Search for the cell housing the specified text and yield its (X, Y) center coordinate. 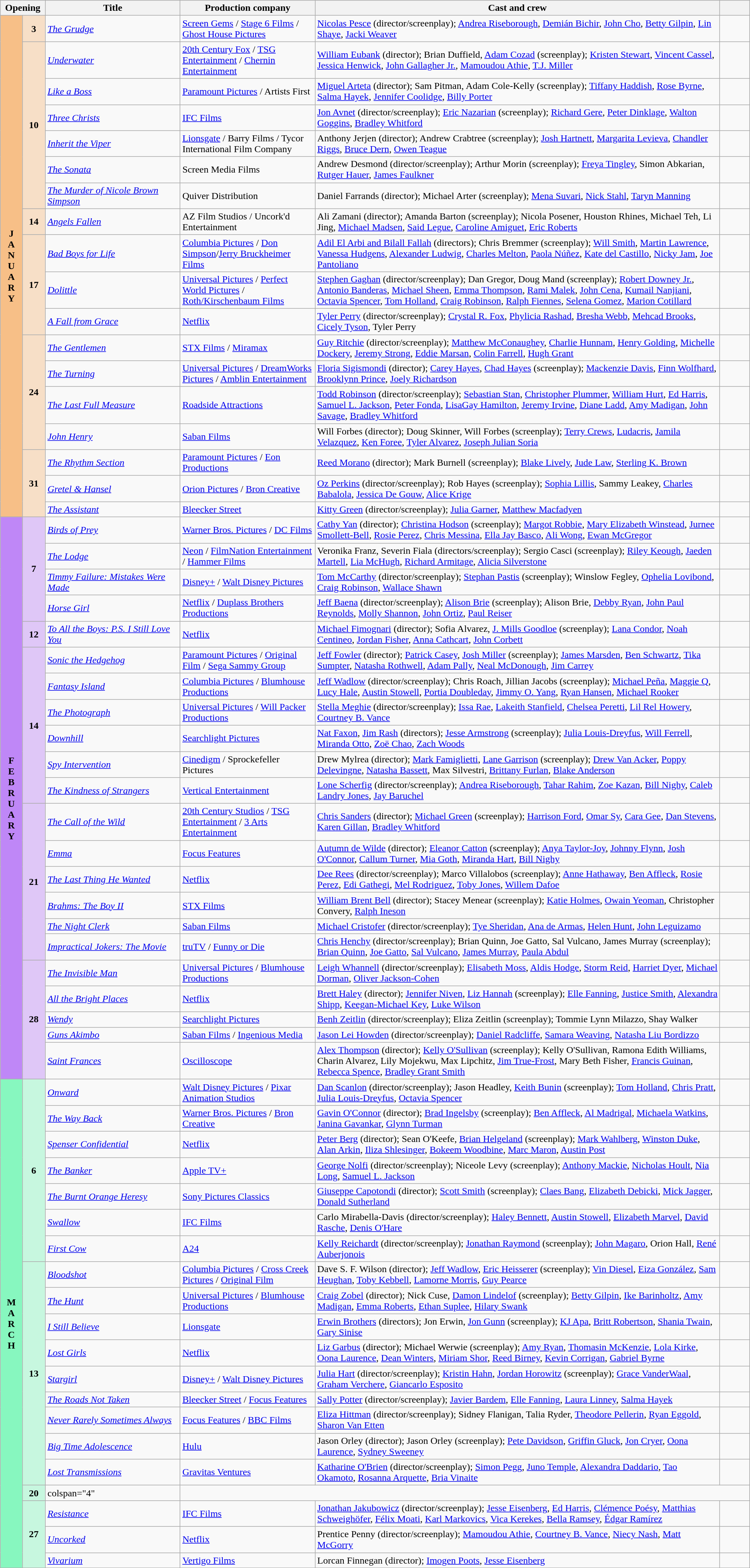
Focus Features / BBC Films (248, 1420)
24 (34, 392)
Big Time Adolescence (113, 1446)
STX Films / Miramax (248, 348)
The Lodge (113, 556)
3 (34, 29)
The Invisible Man (113, 973)
All the Bright Places (113, 999)
Screen Media Films (248, 170)
Columbia Pictures / Don Simpson/Jerry Bruckheimer Films (248, 253)
Kelly Reichardt (director/screenplay); Jonathan Raymond (screenplay); John Magaro, Orion Hall, René Auberjonois (517, 1248)
Angels Fallen (113, 222)
20th Century Studios / TSG Entertainment / 3 Arts Entertainment (248, 822)
Roadside Attractions (248, 405)
Paramount Pictures / Artists First (248, 91)
Floria Sigismondi (director); Carey Hayes, Chad Hayes (screenplay); Mackenzie Davis, Finn Wolfhard, Brooklynn Prince, Joely Richardson (517, 374)
20th Century Fox / TSG Entertainment / Chernin Entertainment (248, 60)
Production company (248, 8)
Bad Boys for Life (113, 253)
The Hunt (113, 1301)
Lorcan Finnegan (director); Imogen Poots, Jesse Eisenberg (517, 1560)
10 (34, 125)
Wendy (113, 1019)
John Henry (113, 436)
First Cow (113, 1248)
Uncorked (113, 1539)
Julia Hart (director/screenplay); Kristin Hahn, Jordan Horowitz (screenplay); Grace VanderWaal, Graham Verchere, Giancarlo Esposito (517, 1379)
Chris Sanders (director); Michael Green (screenplay); Harrison Ford, Omar Sy, Cara Gee, Dan Stevens, Karen Gillan, Bradley Whitford (517, 822)
Warner Bros. Pictures / Bron Creative (248, 1118)
A Fall from Grace (113, 321)
Jason Orley (director); Jason Orley (screenplay); Pete Davidson, Griffin Gluck, Jon Cryer, Oona Laurence, Sydney Sweeney (517, 1446)
Guns Akimbo (113, 1035)
Tom McCarthy (director/screenplay); Stephan Pastis (screenplay); Winslow Fegley, Ophelia Lovibond, Craig Robinson, Wallace Shawn (517, 582)
Bloodshot (113, 1275)
Universal Pictures / DreamWorks Pictures / Amblin Entertainment (248, 374)
Timmy Failure: Mistakes Were Made (113, 582)
The Grudge (113, 29)
Sony Pictures Classics (248, 1196)
FEBRUARY (11, 798)
Resistance (113, 1514)
MARCH (11, 1323)
12 (34, 634)
Carlo Mirabella-Davis (director/screenplay); Haley Bennett, Austin Stowell, Elizabeth Marvel, David Rasche, Denis O'Hare (517, 1223)
Stella Meghie (director/screenplay); Issa Rae, Lakeith Stanfield, Chelsea Peretti, Lil Rel Howery, Courtney B. Vance (517, 712)
George Nolfi (director/screenplay); Niceole Levy (screenplay); Anthony Mackie, Nicholas Hoult, Nia Long, Samuel L. Jackson (517, 1170)
The Assistant (113, 509)
The Roads Not Taken (113, 1399)
Hulu (248, 1446)
The Photograph (113, 712)
Jon Avnet (director/screenplay); Eric Nazarian (screenplay); Richard Gere, Peter Dinklage, Walton Goggins, Bradley Whitford (517, 118)
Lost Girls (113, 1353)
Focus Features (248, 854)
Dan Scanlon (director/screenplay); Jason Headley, Keith Bunin (screenplay); Tom Holland, Chris Pratt, Julia Louis-Dreyfus, Octavia Spencer (517, 1092)
Giuseppe Capotondi (director); Scott Smith (screenplay); Claes Bang, Elizabeth Debicki, Mick Jagger, Donald Sutherland (517, 1196)
The Way Back (113, 1118)
AZ Film Studios / Uncork'd Entertainment (248, 222)
Paramount Pictures / Eon Productions (248, 463)
Gretel & Hansel (113, 488)
Michael Fimognari (director); Sofia Alvarez, J. Mills Goodloe (screenplay); Lana Condor, Noah Centineo, Jordan Fisher, Anna Cathcart, John Corbett (517, 634)
Anthony Jerjen (director); Andrew Crabtree (screenplay); Josh Hartnett, Margarita Levieva, Chandler Riggs, Bruce Dern, Owen Teague (517, 143)
Vertigo Films (248, 1560)
Reed Morano (director); Mark Burnell (screenplay); Blake Lively, Jude Law, Sterling K. Brown (517, 463)
The Burnt Orange Heresy (113, 1196)
Prentice Penny (director/screenplay); Mamoudou Athie, Courtney B. Vance, Niecy Nash, Matt McGorry (517, 1539)
Miguel Arteta (director); Sam Pitman, Adam Cole-Kelly (screenplay); Tiffany Haddish, Rose Byrne, Salma Hayek, Jennifer Coolidge, Billy Porter (517, 91)
Horse Girl (113, 608)
Jeff Baena (director/screenplay); Alison Brie (screenplay); Alison Brie, Debby Ryan, John Paul Reynolds, Molly Shannon, John Ortiz, Paul Reiser (517, 608)
Underwater (113, 60)
Universal Pictures / Will Packer Productions (248, 712)
JANUARY (11, 266)
Opening (23, 8)
Sonic the Hedgehog (113, 660)
Swallow (113, 1223)
The Gentlemen (113, 348)
Gravitas Ventures (248, 1472)
Fantasy Island (113, 686)
Benh Zeitlin (director/screenplay); Eliza Zeitlin (screenplay); Tommie Lynn Milazzo, Shay Walker (517, 1019)
Jason Lei Howden (director/screenplay); Daniel Radcliffe, Samara Weaving, Natasha Liu Bordizzo (517, 1035)
Andrew Desmond (director/screenplay); Arthur Morin (screenplay); Freya Tingley, Simon Abkarian, Rutger Hauer, James Faulkner (517, 170)
Never Rarely Sometimes Always (113, 1420)
Title (113, 8)
Gavin O'Connor (director); Brad Ingelsby (screenplay); Ben Affleck, Al Madrigal, Michaela Watkins, Janina Gavankar, Glynn Turman (517, 1118)
Three Christs (113, 118)
Oz Perkins (director/screenplay); Rob Hayes (screenplay); Sophia Lillis, Sammy Leakey, Charles Babalola, Jessica De Gouw, Alice Krige (517, 488)
Brahms: The Boy II (113, 906)
The Kindness of Strangers (113, 790)
STX Films (248, 906)
Michael Cristofer (director/screenplay); Tye Sheridan, Ana de Armas, Helen Hunt, John Leguizamo (517, 926)
Columbia Pictures / Blumhouse Productions (248, 686)
Screen Gems / Stage 6 Films / Ghost House Pictures (248, 29)
Lone Scherfig (director/screenplay); Andrea Riseborough, Tahar Rahim, Zoe Kazan, Bill Nighy, Caleb Landry Jones, Jay Baruchel (517, 790)
6 (34, 1170)
Nicolas Pesce (director/screenplay); Andrea Riseborough, Demián Bichir, John Cho, Betty Gilpin, Lin Shaye, Jacki Weaver (517, 29)
Sally Potter (director/screenplay); Javier Bardem, Elle Fanning, Laura Linney, Salma Hayek (517, 1399)
The Banker (113, 1170)
truTV / Funny or Die (248, 947)
Emma (113, 854)
Impractical Jokers: The Movie (113, 947)
colspan="4" (113, 1493)
Spy Intervention (113, 764)
Kitty Green (director/screenplay); Julia Garner, Matthew Macfadyen (517, 509)
Quiver Distribution (248, 195)
Onward (113, 1092)
I Still Believe (113, 1327)
Lionsgate / Barry Films / Tycor International Film Company (248, 143)
The Murder of Nicole Brown Simpson (113, 195)
Inherit the Viper (113, 143)
28 (34, 1019)
31 (34, 483)
Vivarium (113, 1560)
The Rhythm Section (113, 463)
Leigh Whannell (director/screenplay); Elisabeth Moss, Aldis Hodge, Storm Reid, Harriet Dyer, Michael Dorman, Oliver Jackson-Cohen (517, 973)
Cinedigm / Sprockefeller Pictures (248, 764)
Dolittle (113, 290)
Erwin Brothers (directors); Jon Erwin, Jon Gunn (screenplay); KJ Apa, Britt Robertson, Shania Twain, Gary Sinise (517, 1327)
Oscilloscope (248, 1061)
Craig Zobel (director); Nick Cuse, Damon Lindelof (screenplay); Betty Gilpin, Ike Barinholtz, Amy Madigan, Emma Roberts, Ethan Suplee, Hilary Swank (517, 1301)
Columbia Pictures / Cross Creek Pictures / Original Film (248, 1275)
The Sonata (113, 170)
Saban Films / Ingenious Media (248, 1035)
The Night Clerk (113, 926)
Apple TV+ (248, 1170)
Lionsgate (248, 1327)
William Brent Bell (director); Stacey Menear (screenplay); Katie Holmes, Owain Yeoman, Christopher Convery, Ralph Ineson (517, 906)
Netflix / Duplass Brothers Productions (248, 608)
Walt Disney Pictures / Pixar Animation Studios (248, 1092)
Orion Pictures / Bron Creative (248, 488)
7 (34, 569)
Universal Pictures / Perfect World Pictures / Roth/Kirschenbaum Films (248, 290)
The Last Thing He Wanted (113, 879)
20 (34, 1493)
Saint Frances (113, 1061)
Brett Haley (director); Jennifer Niven, Liz Hannah (screenplay); Elle Fanning, Justice Smith, Alexandra Shipp, Keegan-Michael Key, Luke Wilson (517, 999)
17 (34, 284)
13 (34, 1373)
Daniel Farrands (director); Michael Arter (screenplay); Mena Suvari, Nick Stahl, Taryn Manning (517, 195)
21 (34, 882)
Katharine O'Brien (director/screenplay); Simon Pegg, Juno Temple, Alexandra Daddario, Tao Okamoto, Rosanna Arquette, Bria Vinaite (517, 1472)
The Call of the Wild (113, 822)
Bleecker Street (248, 509)
To All the Boys: P.S. I Still Love You (113, 634)
Eliza Hittman (director/screenplay); Sidney Flanigan, Talia Ryder, Theodore Pellerin, Ryan Eggold, Sharon Van Etten (517, 1420)
Like a Boss (113, 91)
Paramount Pictures / Original Film / Sega Sammy Group (248, 660)
Nat Faxon, Jim Rash (directors); Jesse Armstrong (screenplay); Julia Louis-Dreyfus, Will Ferrell, Miranda Otto, Zoë Chao, Zach Woods (517, 738)
Birds of Prey (113, 530)
Stargirl (113, 1379)
Cast and crew (517, 8)
27 (34, 1534)
The Last Full Measure (113, 405)
A24 (248, 1248)
Warner Bros. Pictures / DC Films (248, 530)
Lost Transmissions (113, 1472)
Spenser Confidential (113, 1144)
Downhill (113, 738)
The Turning (113, 374)
Neon / FilmNation Entertainment / Hammer Films (248, 556)
Vertical Entertainment (248, 790)
Tyler Perry (director/screenplay); Crystal R. Fox, Phylicia Rashad, Bresha Webb, Mehcad Brooks, Cicely Tyson, Tyler Perry (517, 321)
Bleecker Street / Focus Features (248, 1399)
